Scan for the cell matching the given text and deliver its [x, y] coordinate at center. 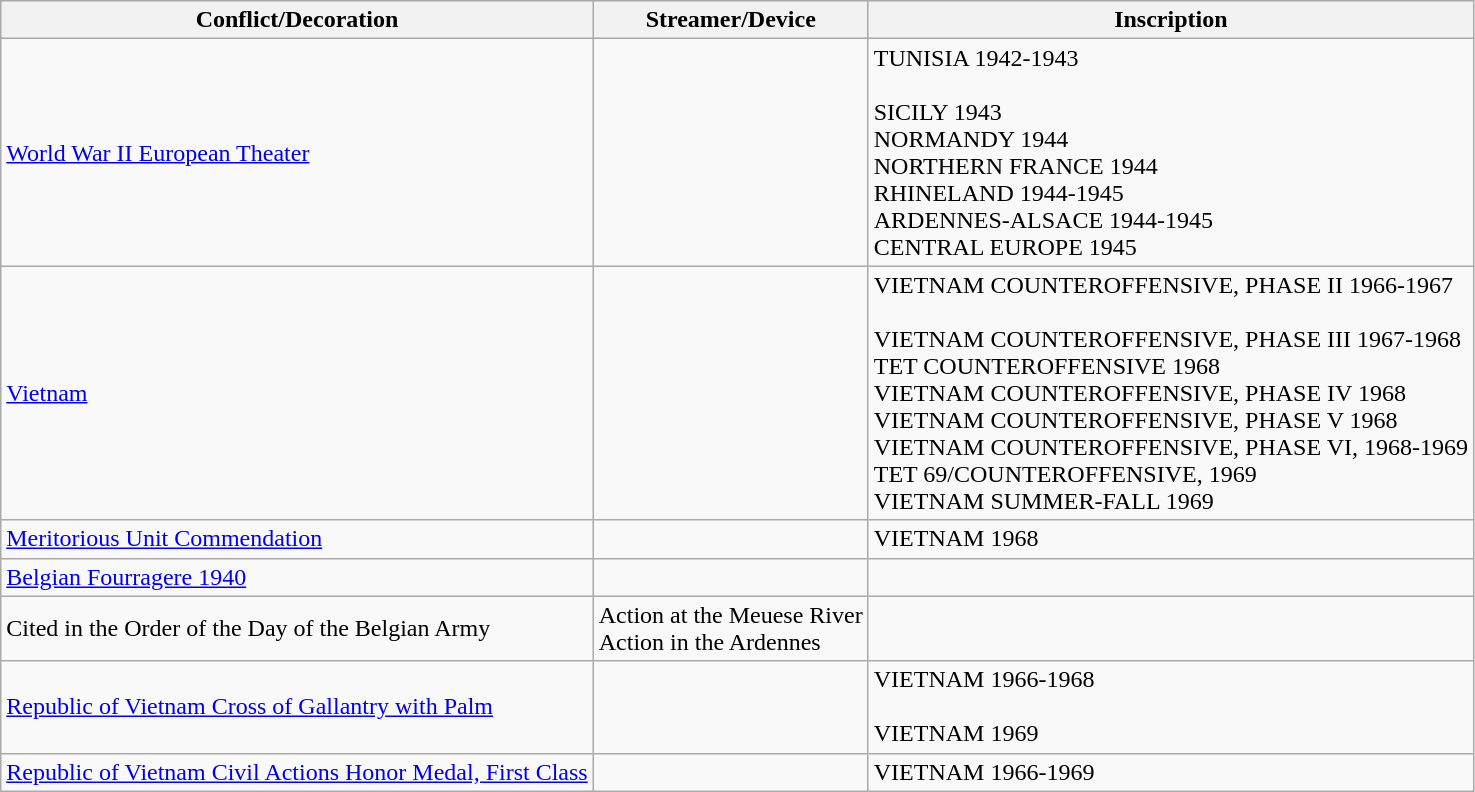
Conflict/Decoration [297, 20]
Republic of Vietnam Cross of Gallantry with Palm [297, 707]
Cited in the Order of the Day of the Belgian Army [297, 628]
VIETNAM 1966-1968VIETNAM 1969 [1170, 707]
Belgian Fourragere 1940 [297, 577]
Meritorious Unit Commendation [297, 539]
Republic of Vietnam Civil Actions Honor Medal, First Class [297, 772]
VIETNAM 1966-1969 [1170, 772]
Vietnam [297, 393]
World War II European Theater [297, 152]
Inscription [1170, 20]
Streamer/Device [730, 20]
TUNISIA 1942-1943SICILY 1943 NORMANDY 1944 NORTHERN FRANCE 1944 RHINELAND 1944-1945 ARDENNES-ALSACE 1944-1945 CENTRAL EUROPE 1945 [1170, 152]
Action at the Meuese RiverAction in the Ardennes [730, 628]
VIETNAM 1968 [1170, 539]
